Return the (x, y) coordinate for the center point of the cell that contains the specified text.  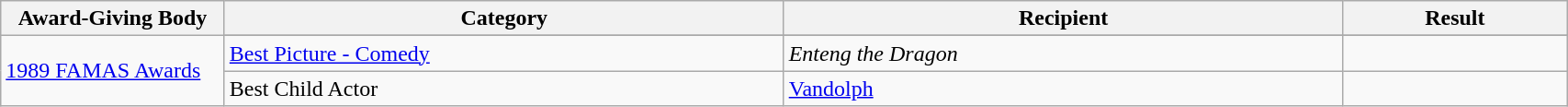
Enteng the Dragon (1064, 53)
Award-Giving Body (113, 18)
Recipient (1064, 18)
Vandolph (1064, 89)
Best Picture - Comedy (503, 53)
Best Child Actor (503, 89)
1989 FAMAS Awards (113, 71)
Category (503, 18)
Result (1455, 18)
